Pinpoint the cell where the given text exists, returning its (X, Y) midpoint coordinate. 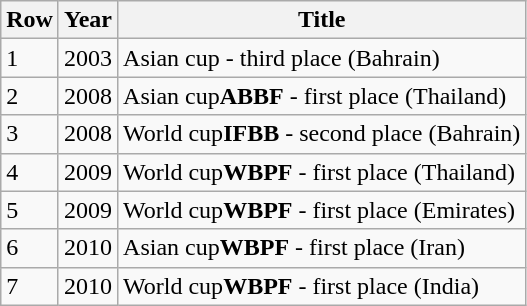
World cupWBPF - first place (Emirates) (322, 210)
World cupIFBB - second place (Bahrain) (322, 134)
5 (30, 210)
Asian cup - third place (Bahrain) (322, 58)
2003 (88, 58)
6 (30, 248)
Title (322, 20)
Asian cupABBF - first place (Thailand) (322, 96)
Year (88, 20)
World cupWBPF - first place (Thailand) (322, 172)
3 (30, 134)
Row (30, 20)
7 (30, 286)
4 (30, 172)
1 (30, 58)
2 (30, 96)
Asian cupWBPF - first place (Iran) (322, 248)
World cupWBPF - first place (India) (322, 286)
